Determine the (x, y) coordinate at the center of the cell enclosing the given text.  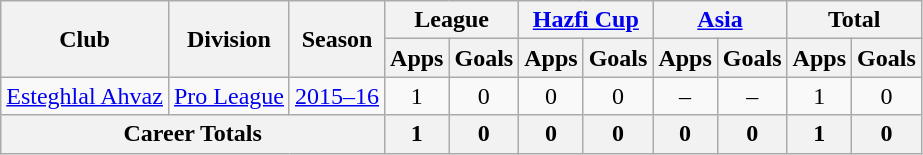
Division (228, 39)
Season (336, 39)
Asia (720, 20)
League (452, 20)
Pro League (228, 96)
2015–16 (336, 96)
Club (85, 39)
Total (854, 20)
Career Totals (193, 134)
Hazfi Cup (586, 20)
Esteghlal Ahvaz (85, 96)
